Provide the (X, Y) coordinate of the cell's center where the given text is located.  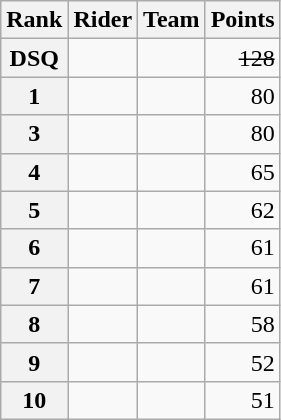
6 (34, 248)
65 (242, 172)
52 (242, 362)
8 (34, 324)
7 (34, 286)
Rider (103, 20)
Rank (34, 20)
58 (242, 324)
5 (34, 210)
Points (242, 20)
128 (242, 58)
3 (34, 134)
9 (34, 362)
62 (242, 210)
4 (34, 172)
DSQ (34, 58)
10 (34, 400)
1 (34, 96)
Team (172, 20)
51 (242, 400)
